Search for the cell housing the specified text and yield its (x, y) center coordinate. 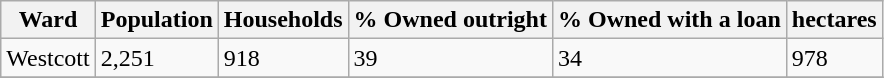
Households (283, 20)
39 (450, 58)
2,251 (156, 58)
Ward (48, 20)
918 (283, 58)
34 (669, 58)
Westcott (48, 58)
hectares (834, 20)
978 (834, 58)
Population (156, 20)
% Owned outright (450, 20)
% Owned with a loan (669, 20)
